Search for the cell housing the specified text and yield its (x, y) center coordinate. 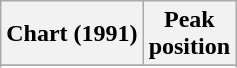
Peakposition (189, 34)
Chart (1991) (72, 34)
